Pinpoint the cell where the given text exists, returning its [x, y] midpoint coordinate. 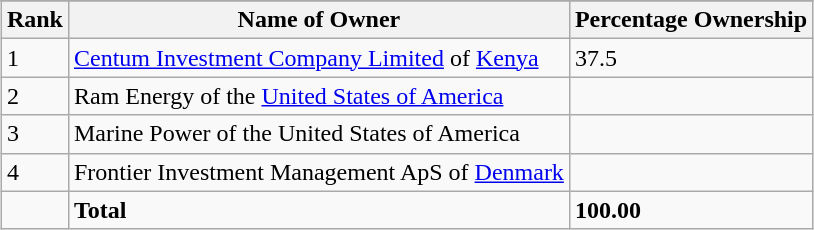
Percentage Ownership [690, 20]
Rank [34, 20]
Frontier Investment Management ApS of Denmark [318, 172]
Ram Energy of the United States of America [318, 96]
Marine Power of the United States of America [318, 134]
1 [34, 58]
3 [34, 134]
Centum Investment Company Limited of Kenya [318, 58]
2 [34, 96]
100.00 [690, 210]
4 [34, 172]
Total [318, 210]
Name of Owner [318, 20]
37.5 [690, 58]
